Return [X, Y] of the center of cell containing provided text 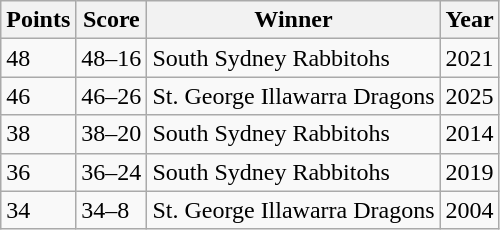
2004 [470, 210]
36–24 [112, 172]
Winner [294, 20]
Year [470, 20]
2019 [470, 172]
2014 [470, 134]
46–26 [112, 96]
48 [38, 58]
2021 [470, 58]
34 [38, 210]
34–8 [112, 210]
48–16 [112, 58]
Points [38, 20]
46 [38, 96]
38 [38, 134]
Score [112, 20]
36 [38, 172]
2025 [470, 96]
38–20 [112, 134]
